Scan for the cell matching the given text and deliver its (x, y) coordinate at center. 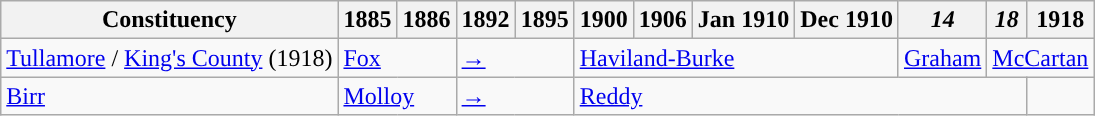
1892 (486, 20)
Reddy (800, 96)
Haviland-Burke (736, 58)
1895 (544, 20)
Constituency (170, 20)
Molloy (397, 96)
1918 (1060, 20)
McCartan (1040, 58)
Jan 1910 (743, 20)
Dec 1910 (847, 20)
1900 (604, 20)
Fox (397, 58)
Tullamore / King's County (1918) (170, 58)
Graham (942, 58)
Birr (170, 96)
1885 (368, 20)
1906 (662, 20)
18 (1007, 20)
1886 (426, 20)
14 (942, 20)
